Pinpoint the cell where the given text exists, returning its [X, Y] midpoint coordinate. 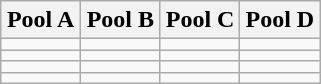
Pool D [280, 20]
Pool B [120, 20]
Pool A [41, 20]
Pool C [200, 20]
